From the cell containing the given text, extract its center point as [X, Y] coordinate. 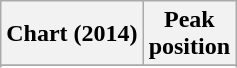
Peakposition [189, 34]
Chart (2014) [72, 34]
